Scan for the cell matching the given text and deliver its [x, y] coordinate at center. 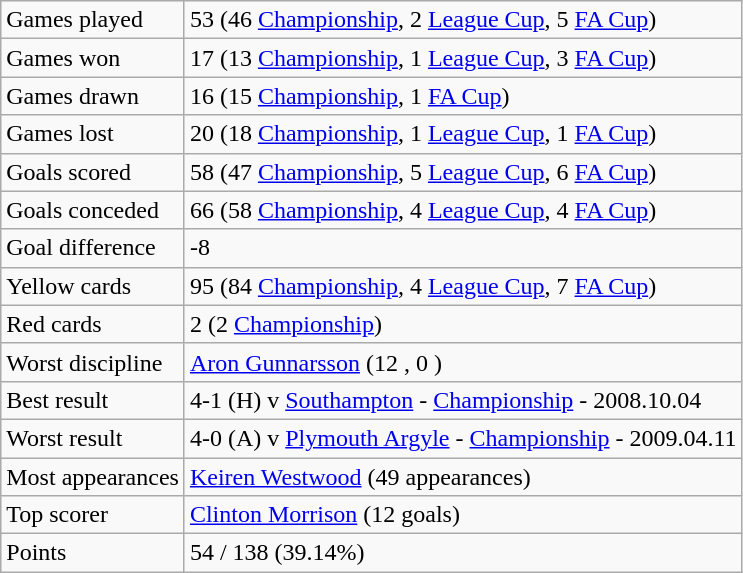
58 (47 Championship, 5 League Cup, 6 FA Cup) [463, 172]
20 (18 Championship, 1 League Cup, 1 FA Cup) [463, 134]
4-1 (H) v Southampton - Championship - 2008.10.04 [463, 400]
54 / 138 (39.14%) [463, 553]
Games drawn [93, 96]
Points [93, 553]
Goals scored [93, 172]
Top scorer [93, 515]
Keiren Westwood (49 appearances) [463, 477]
Games played [93, 20]
95 (84 Championship, 4 League Cup, 7 FA Cup) [463, 286]
Goals conceded [93, 210]
Worst discipline [93, 362]
Games won [93, 58]
Aron Gunnarsson (12 , 0 ) [463, 362]
66 (58 Championship, 4 League Cup, 4 FA Cup) [463, 210]
2 (2 Championship) [463, 324]
Most appearances [93, 477]
Games lost [93, 134]
Red cards [93, 324]
4-0 (A) v Plymouth Argyle - Championship - 2009.04.11 [463, 438]
Clinton Morrison (12 goals) [463, 515]
Best result [93, 400]
17 (13 Championship, 1 League Cup, 3 FA Cup) [463, 58]
Goal difference [93, 248]
16 (15 Championship, 1 FA Cup) [463, 96]
53 (46 Championship, 2 League Cup, 5 FA Cup) [463, 20]
-8 [463, 248]
Worst result [93, 438]
Yellow cards [93, 286]
